Scan for the cell matching the given text and deliver its [X, Y] coordinate at center. 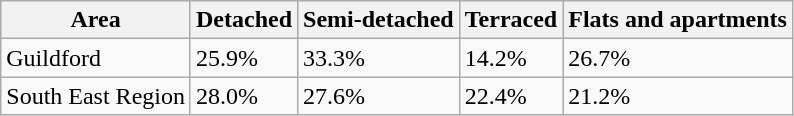
South East Region [96, 96]
25.9% [244, 58]
26.7% [678, 58]
Detached [244, 20]
Terraced [510, 20]
33.3% [379, 58]
28.0% [244, 96]
21.2% [678, 96]
14.2% [510, 58]
22.4% [510, 96]
Semi-detached [379, 20]
Flats and apartments [678, 20]
Guildford [96, 58]
27.6% [379, 96]
Area [96, 20]
